Scan for the cell matching the given text and deliver its [x, y] coordinate at center. 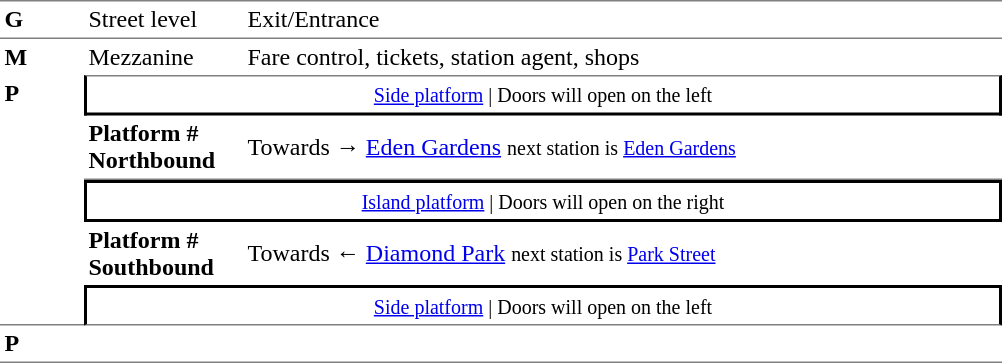
Mezzanine [164, 57]
M [42, 57]
G [42, 20]
P [42, 200]
Towards → Eden Gardens next station is Eden Gardens [622, 148]
Island platform | Doors will open on the right [543, 201]
Platform #Northbound [164, 148]
Towards ← Diamond Park next station is Park Street [622, 254]
Street level [164, 20]
Platform #Southbound [164, 254]
Fare control, tickets, station agent, shops [622, 57]
Exit/Entrance [622, 20]
